Identify which cell holds the provided text, then report its (X, Y) central coordinate. 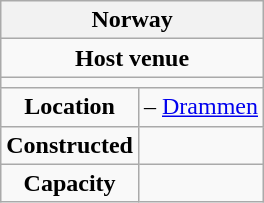
– Drammen (200, 107)
Capacity (70, 183)
Norway (132, 20)
Host venue (132, 58)
Location (70, 107)
Constructed (70, 145)
